Search for the cell housing the specified text and yield its [x, y] center coordinate. 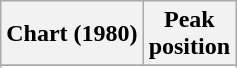
Peakposition [189, 34]
Chart (1980) [72, 34]
